Identify which cell holds the provided text, then report its [X, Y] central coordinate. 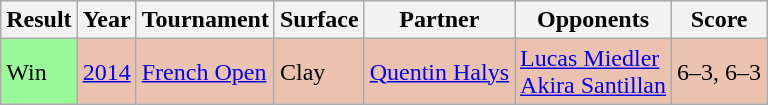
Partner [439, 20]
Surface [319, 20]
Tournament [205, 20]
Lucas Miedler Akira Santillan [594, 72]
Opponents [594, 20]
Score [720, 20]
2014 [106, 72]
Result [39, 20]
Quentin Halys [439, 72]
Win [39, 72]
Year [106, 20]
6–3, 6–3 [720, 72]
French Open [205, 72]
Clay [319, 72]
